Extract the (X, Y) coordinate from the center of the cell holding the provided text.  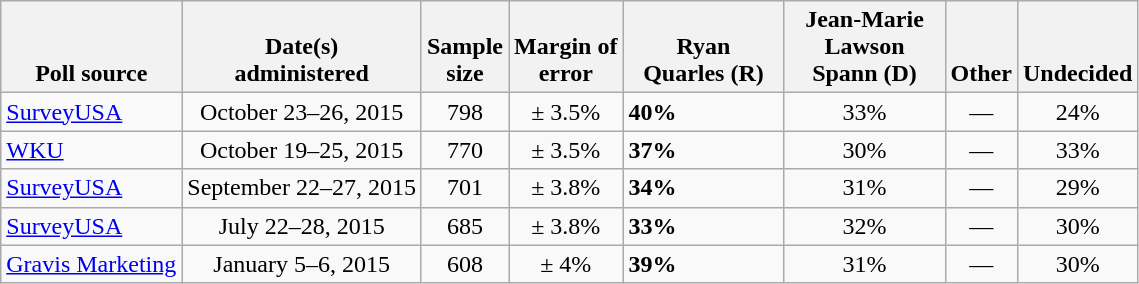
701 (464, 188)
39% (704, 264)
37% (704, 150)
Other (981, 47)
September 22–27, 2015 (302, 188)
July 22–28, 2015 (302, 226)
34% (704, 188)
Jean-MarieLawsonSpann (D) (864, 47)
October 19–25, 2015 (302, 150)
October 23–26, 2015 (302, 112)
January 5–6, 2015 (302, 264)
29% (1077, 188)
Margin oferror (566, 47)
RyanQuarles (R) (704, 47)
24% (1077, 112)
Gravis Marketing (92, 264)
608 (464, 264)
798 (464, 112)
40% (704, 112)
770 (464, 150)
Date(s)administered (302, 47)
Samplesize (464, 47)
WKU (92, 150)
685 (464, 226)
32% (864, 226)
± 4% (566, 264)
Undecided (1077, 47)
Poll source (92, 47)
